Output the [X, Y] coordinate of the center of the cell containing the given text.  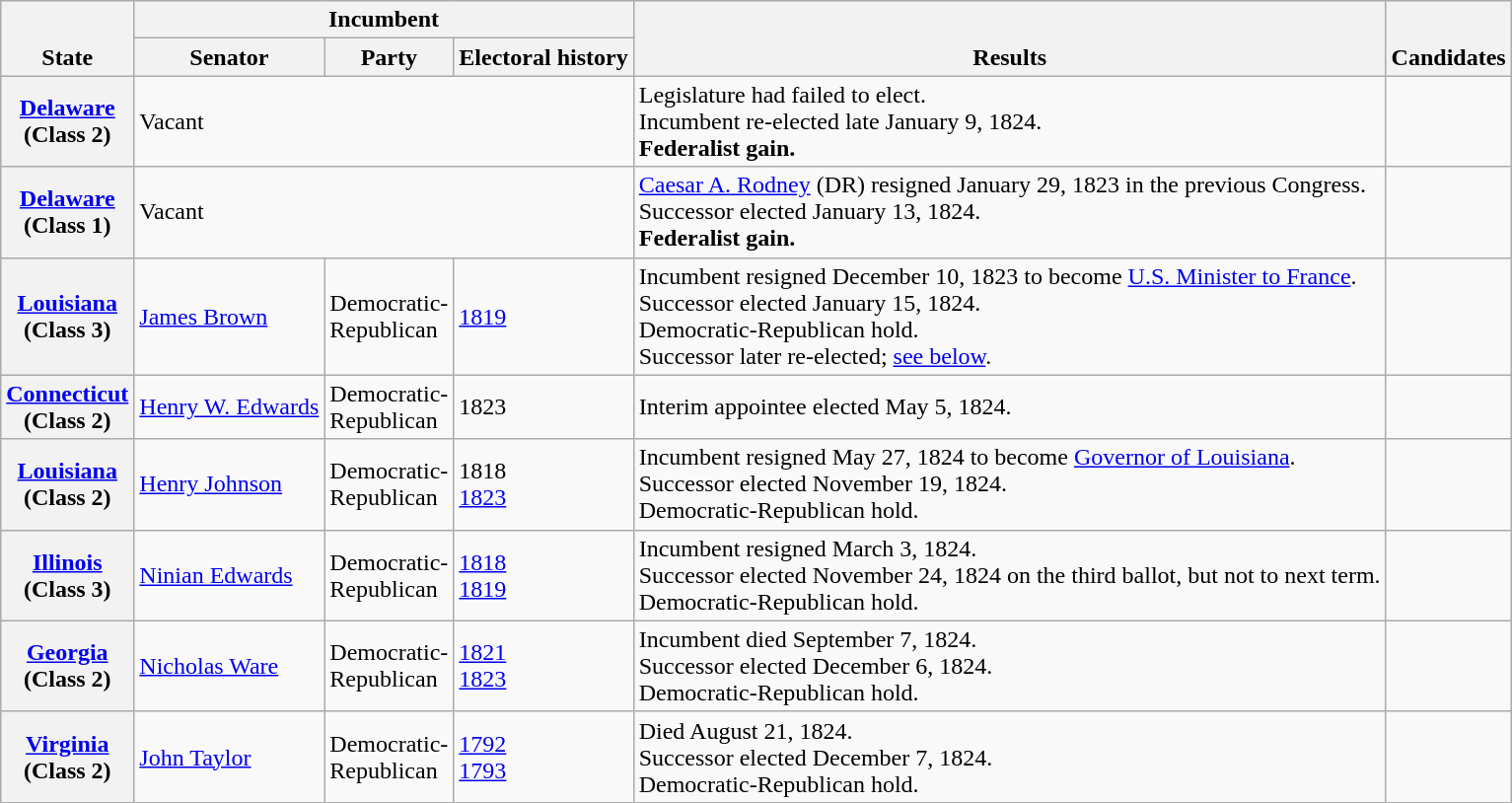
1821 1823 [543, 666]
Electoral history [543, 57]
1792 1793 [543, 757]
Senator [229, 57]
Ninian Edwards [229, 575]
Incumbent resigned May 27, 1824 to become Governor of Louisiana.Successor elected November 19, 1824.Democratic-Republican hold. [1010, 484]
Caesar A. Rodney (DR) resigned January 29, 1823 in the previous Congress.Successor elected January 13, 1824.Federalist gain. [1010, 212]
Delaware(Class 2) [67, 121]
John Taylor [229, 757]
Incumbent [384, 20]
Interim appointee elected May 5, 1824. [1010, 406]
Nicholas Ware [229, 666]
James Brown [229, 316]
Incumbent resigned March 3, 1824.Successor elected November 24, 1824 on the third ballot, but not to next term.Democratic-Republican hold. [1010, 575]
Connecticut(Class 2) [67, 406]
Virginia(Class 2) [67, 757]
Illinois(Class 3) [67, 575]
Legislature had failed to elect.Incumbent re-elected late January 9, 1824.Federalist gain. [1010, 121]
Results [1010, 38]
1819 [543, 316]
Henry W. Edwards [229, 406]
Delaware(Class 1) [67, 212]
Henry Johnson [229, 484]
Georgia(Class 2) [67, 666]
1823 [543, 406]
Party [389, 57]
Died August 21, 1824.Successor elected December 7, 1824.Democratic-Republican hold. [1010, 757]
State [67, 38]
Candidates [1448, 38]
Louisiana(Class 2) [67, 484]
18181819 [543, 575]
1818 1823 [543, 484]
Incumbent died September 7, 1824.Successor elected December 6, 1824.Democratic-Republican hold. [1010, 666]
Louisiana(Class 3) [67, 316]
